Search for the cell housing the specified text and yield its [X, Y] center coordinate. 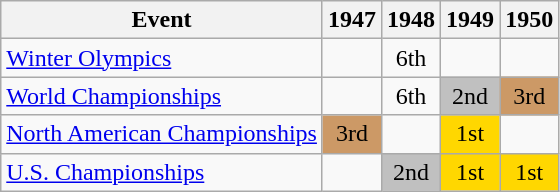
1950 [530, 20]
1948 [412, 20]
Winter Olympics [162, 58]
Event [162, 20]
1947 [352, 20]
1949 [470, 20]
North American Championships [162, 134]
U.S. Championships [162, 172]
World Championships [162, 96]
